Capture the cell that displays the provided text and extract its [x, y] central coordinate. 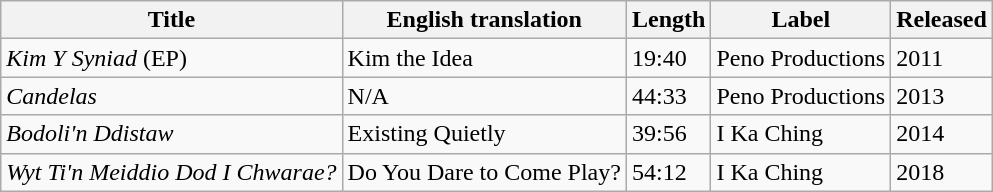
44:33 [668, 96]
Do You Dare to Come Play? [484, 172]
39:56 [668, 134]
N/A [484, 96]
Candelas [172, 96]
Released [942, 20]
English translation [484, 20]
Bodoli'n Ddistaw [172, 134]
54:12 [668, 172]
Kim the Idea [484, 58]
Length [668, 20]
2014 [942, 134]
Title [172, 20]
Label [801, 20]
Existing Quietly [484, 134]
Wyt Ti'n Meiddio Dod I Chwarae? [172, 172]
2011 [942, 58]
2018 [942, 172]
19:40 [668, 58]
2013 [942, 96]
Kim Y Syniad (EP) [172, 58]
